Locate the cell with the specified text and output its [X, Y] center coordinate. 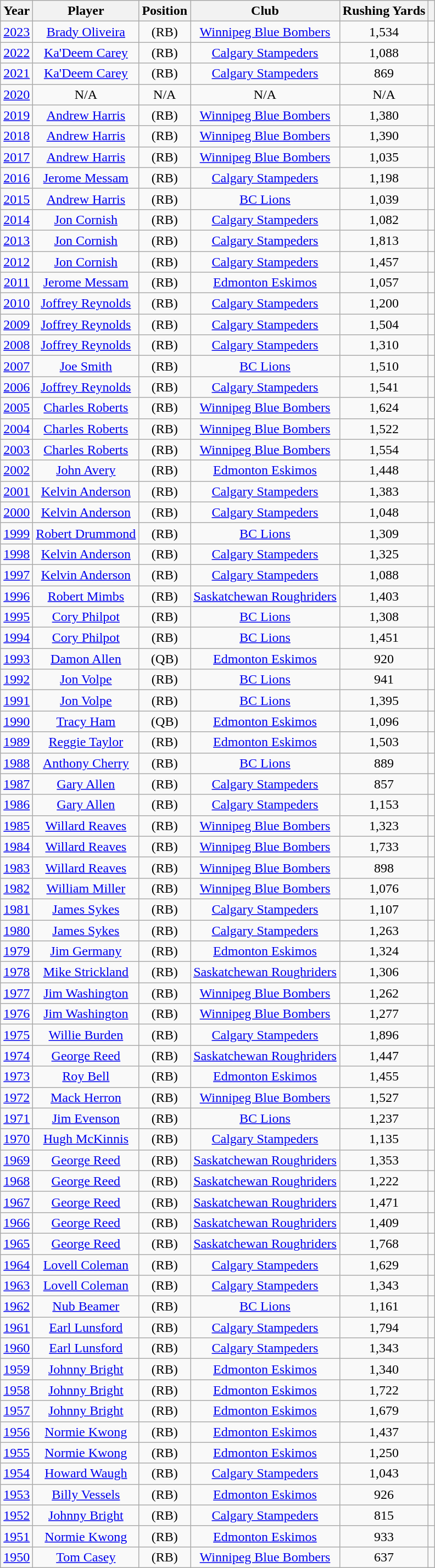
1,510 [384, 366]
1990 [16, 721]
Club [265, 11]
1987 [16, 784]
Tom Casey [86, 1557]
William Miller [86, 888]
1,039 [384, 199]
1,471 [384, 1202]
1,200 [384, 304]
1951 [16, 1536]
1,504 [384, 324]
941 [384, 680]
2017 [16, 157]
1974 [16, 1056]
920 [384, 659]
1,035 [384, 157]
2009 [16, 324]
2013 [16, 240]
1,043 [384, 1474]
898 [384, 867]
1,437 [384, 1432]
1988 [16, 763]
1,403 [384, 596]
1971 [16, 1118]
Howard Waugh [86, 1474]
1969 [16, 1160]
1,554 [384, 450]
1,096 [384, 721]
1,624 [384, 408]
1,076 [384, 888]
2020 [16, 94]
1,310 [384, 345]
1,340 [384, 1369]
1,222 [384, 1181]
1,527 [384, 1097]
1961 [16, 1328]
1954 [16, 1474]
Tracy Ham [86, 721]
2014 [16, 220]
Rushing Yards [384, 11]
Anthony Cherry [86, 763]
1996 [16, 596]
1991 [16, 701]
1,324 [384, 951]
1,409 [384, 1223]
Hugh McKinnis [86, 1139]
1953 [16, 1494]
Roy Bell [86, 1077]
1,541 [384, 387]
815 [384, 1515]
1989 [16, 742]
1,161 [384, 1307]
Jim Evenson [86, 1118]
1955 [16, 1453]
1,896 [384, 1035]
1977 [16, 993]
1,457 [384, 262]
Robert Mimbs [86, 596]
1967 [16, 1202]
1964 [16, 1264]
1,353 [384, 1160]
1,447 [384, 1056]
1,455 [384, 1077]
1,262 [384, 993]
1,263 [384, 931]
1966 [16, 1223]
1,198 [384, 178]
1994 [16, 638]
1,153 [384, 805]
Joe Smith [86, 366]
2007 [16, 366]
1999 [16, 533]
Position [165, 11]
1960 [16, 1348]
2022 [16, 53]
2004 [16, 429]
1,048 [384, 512]
1995 [16, 617]
1956 [16, 1432]
1,309 [384, 533]
1968 [16, 1181]
1978 [16, 972]
Reggie Taylor [86, 742]
Billy Vessels [86, 1494]
1980 [16, 931]
1979 [16, 951]
857 [384, 784]
1993 [16, 659]
1,237 [384, 1118]
1972 [16, 1097]
2000 [16, 512]
1,135 [384, 1139]
1,679 [384, 1411]
1976 [16, 1014]
1,306 [384, 972]
2008 [16, 345]
Player [86, 11]
1985 [16, 826]
1958 [16, 1390]
1,629 [384, 1264]
1997 [16, 575]
Damon Allen [86, 659]
2003 [16, 450]
Mack Herron [86, 1097]
2015 [16, 199]
Mike Strickland [86, 972]
Year [16, 11]
1959 [16, 1369]
1970 [16, 1139]
2021 [16, 74]
1982 [16, 888]
1,448 [384, 471]
1957 [16, 1411]
1,082 [384, 220]
1,390 [384, 136]
1,768 [384, 1244]
2023 [16, 32]
1,380 [384, 115]
1,323 [384, 826]
1,395 [384, 701]
2018 [16, 136]
2006 [16, 387]
1,325 [384, 554]
637 [384, 1557]
2016 [16, 178]
John Avery [86, 471]
2011 [16, 283]
869 [384, 74]
1952 [16, 1515]
1,107 [384, 909]
Robert Drummond [86, 533]
2002 [16, 471]
1,308 [384, 617]
Willie Burden [86, 1035]
1962 [16, 1307]
1986 [16, 805]
933 [384, 1536]
1,722 [384, 1390]
1,733 [384, 847]
Jim Germany [86, 951]
1,503 [384, 742]
1,277 [384, 1014]
926 [384, 1494]
2010 [16, 304]
Brady Oliveira [86, 32]
1965 [16, 1244]
1,522 [384, 429]
889 [384, 763]
2019 [16, 115]
1981 [16, 909]
1,794 [384, 1328]
1963 [16, 1286]
2001 [16, 491]
Nub Beamer [86, 1307]
1984 [16, 847]
1,250 [384, 1453]
1,451 [384, 638]
1998 [16, 554]
1973 [16, 1077]
1,813 [384, 240]
2005 [16, 408]
1,534 [384, 32]
2012 [16, 262]
1950 [16, 1557]
1992 [16, 680]
1975 [16, 1035]
1,383 [384, 491]
1983 [16, 867]
1,057 [384, 283]
